Identify which cell holds the provided text, then report its (x, y) central coordinate. 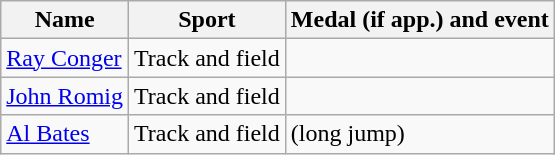
Name (65, 20)
Medal (if app.) and event (420, 20)
Al Bates (65, 134)
Ray Conger (65, 58)
John Romig (65, 96)
Sport (208, 20)
(long jump) (420, 134)
